Identify which cell holds the provided text, then report its (X, Y) central coordinate. 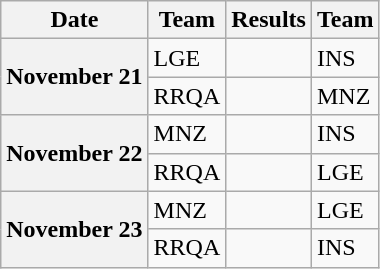
Results (269, 20)
November 21 (74, 77)
November 22 (74, 153)
Date (74, 20)
November 23 (74, 229)
